Determine the [x, y] coordinate at the center of the cell enclosing the given text.  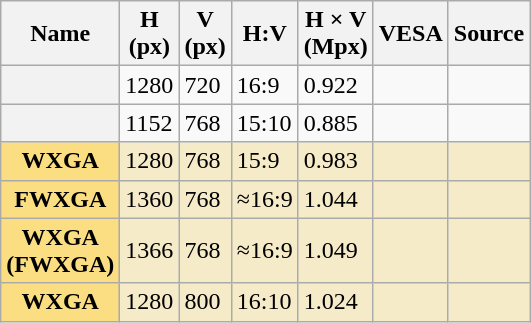
Source [488, 34]
1.024 [336, 302]
WXGA(FWXGA) [60, 250]
720 [205, 85]
H(px) [150, 34]
16:10 [264, 302]
0.983 [336, 161]
VESA [410, 34]
1360 [150, 199]
1366 [150, 250]
1152 [150, 123]
V(px) [205, 34]
15:9 [264, 161]
FWXGA [60, 199]
15:10 [264, 123]
H × V(Mpx) [336, 34]
1.049 [336, 250]
0.885 [336, 123]
Name [60, 34]
1.044 [336, 199]
0.922 [336, 85]
800 [205, 302]
16:9 [264, 85]
H:V [264, 34]
